Determine the (x, y) coordinate at the center of the cell enclosing the given text.  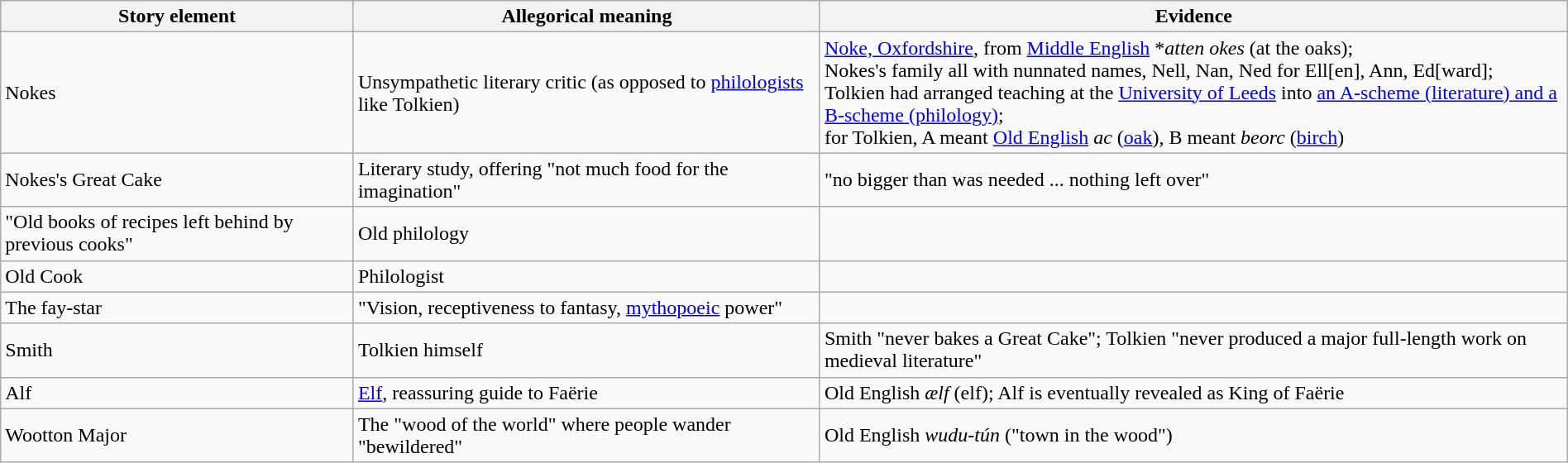
Old philology (586, 233)
Allegorical meaning (586, 17)
Smith (177, 351)
Unsympathetic literary critic (as opposed to philologists like Tolkien) (586, 93)
Smith "never bakes a Great Cake"; Tolkien "never produced a major full-length work on medieval literature" (1193, 351)
Tolkien himself (586, 351)
Nokes (177, 93)
Alf (177, 393)
Old English ælf (elf); Alf is eventually revealed as King of Faërie (1193, 393)
"no bigger than was needed ... nothing left over" (1193, 180)
Old Cook (177, 276)
"Old books of recipes left behind by previous cooks" (177, 233)
Evidence (1193, 17)
The fay-star (177, 308)
Story element (177, 17)
The "wood of the world" where people wander "bewildered" (586, 435)
Old English wudu-tún ("town in the wood") (1193, 435)
Wootton Major (177, 435)
Elf, reassuring guide to Faërie (586, 393)
Literary study, offering "not much food for the imagination" (586, 180)
Philologist (586, 276)
"Vision, receptiveness to fantasy, mythopoeic power" (586, 308)
Nokes's Great Cake (177, 180)
